From the cell containing the given text, extract its center point as (x, y) coordinate. 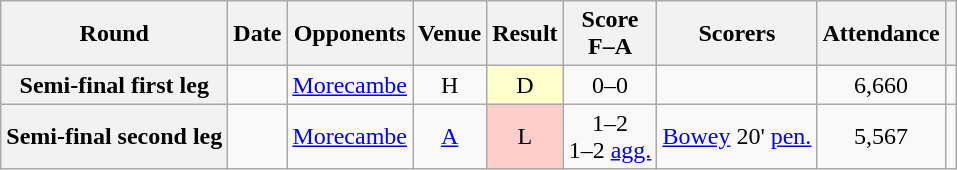
Semi-final second leg (114, 136)
D (525, 85)
0–0 (610, 85)
6,660 (881, 85)
Venue (450, 34)
Scorers (737, 34)
Date (258, 34)
L (525, 136)
Opponents (350, 34)
Semi-final first leg (114, 85)
Result (525, 34)
Round (114, 34)
5,567 (881, 136)
H (450, 85)
1–21–2 agg. (610, 136)
ScoreF–A (610, 34)
Attendance (881, 34)
A (450, 136)
Bowey 20' pen. (737, 136)
